Detect which cell encompasses the target text, then output its [x, y] center coordinate. 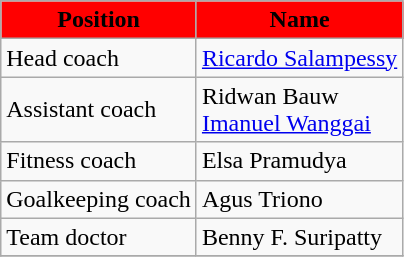
Team doctor [99, 237]
Position [99, 20]
Name [299, 20]
Ridwan Bauw Imanuel Wanggai [299, 110]
Head coach [99, 58]
Elsa Pramudya [299, 161]
Assistant coach [99, 110]
Benny F. Suripatty [299, 237]
Fitness coach [99, 161]
Goalkeeping coach [99, 199]
Agus Triono [299, 199]
Ricardo Salampessy [299, 58]
